Find where the given text appears and provide that cell's center as [x, y] coordinate. 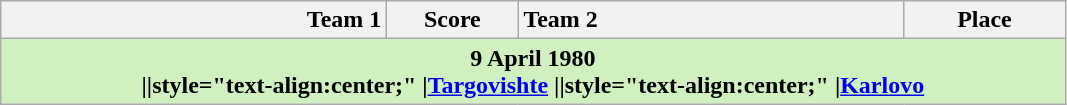
Place [984, 20]
Team 2 [711, 20]
Team 1 [194, 20]
9 April 1980||style="text-align:center;" |Targovishte ||style="text-align:center;" |Karlovo [533, 72]
Score [452, 20]
